Locate the cell with the specified text and output its [X, Y] center coordinate. 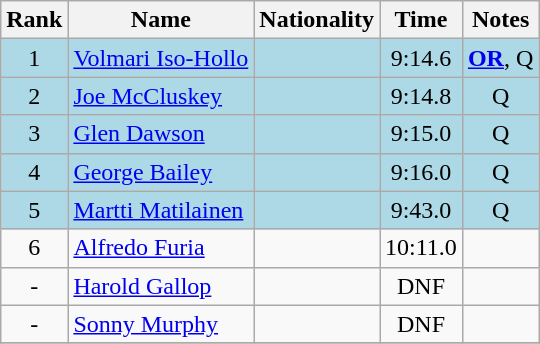
Name [161, 20]
Harold Gallop [161, 286]
9:43.0 [422, 210]
5 [34, 210]
9:14.8 [422, 96]
Time [422, 20]
9:15.0 [422, 134]
Nationality [317, 20]
3 [34, 134]
Rank [34, 20]
Joe McCluskey [161, 96]
9:14.6 [422, 58]
Volmari Iso-Hollo [161, 58]
9:16.0 [422, 172]
10:11.0 [422, 248]
Notes [500, 20]
Alfredo Furia [161, 248]
2 [34, 96]
Glen Dawson [161, 134]
1 [34, 58]
George Bailey [161, 172]
OR, Q [500, 58]
Martti Matilainen [161, 210]
4 [34, 172]
Sonny Murphy [161, 324]
6 [34, 248]
